Search for the cell housing the specified text and yield its (X, Y) center coordinate. 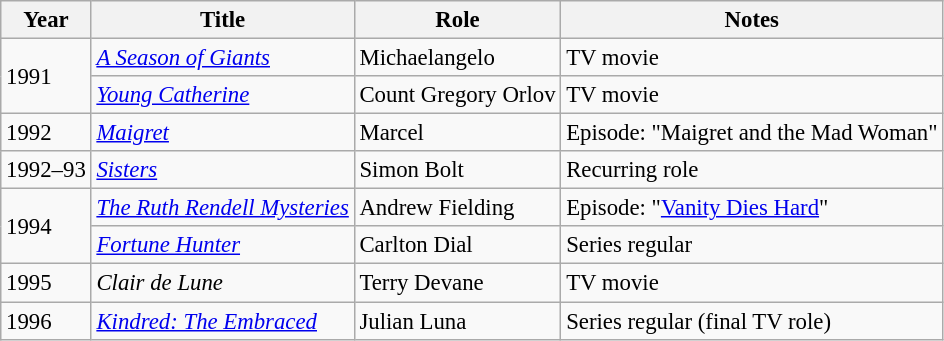
Kindred: The Embraced (222, 321)
Count Gregory Orlov (458, 95)
Sisters (222, 170)
1992 (46, 133)
Recurring role (752, 170)
Young Catherine (222, 95)
Clair de Lune (222, 283)
1994 (46, 226)
Julian Luna (458, 321)
1996 (46, 321)
Marcel (458, 133)
Maigret (222, 133)
Andrew Fielding (458, 208)
Title (222, 20)
Series regular (752, 245)
Series regular (final TV role) (752, 321)
Episode: "Vanity Dies Hard" (752, 208)
Episode: "Maigret and the Mad Woman" (752, 133)
Notes (752, 20)
1991 (46, 76)
Fortune Hunter (222, 245)
Role (458, 20)
1995 (46, 283)
A Season of Giants (222, 58)
Carlton Dial (458, 245)
1992–93 (46, 170)
Terry Devane (458, 283)
Simon Bolt (458, 170)
The Ruth Rendell Mysteries (222, 208)
Michaelangelo (458, 58)
Year (46, 20)
